Provide the (X, Y) coordinate of the cell's center where the given text is located.  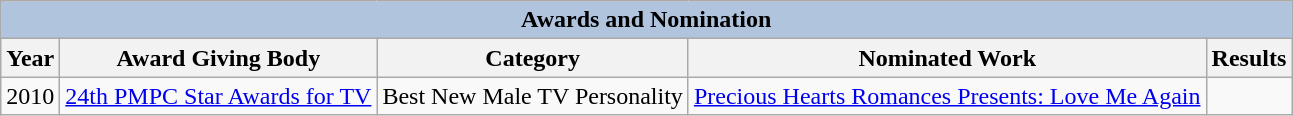
Awards and Nomination (646, 20)
2010 (30, 96)
Precious Hearts Romances Presents: Love Me Again (947, 96)
Category (532, 58)
Year (30, 58)
24th PMPC Star Awards for TV (218, 96)
Results (1249, 58)
Best New Male TV Personality (532, 96)
Award Giving Body (218, 58)
Nominated Work (947, 58)
